Provide the (x, y) coordinate of the cell's center where the given text is located.  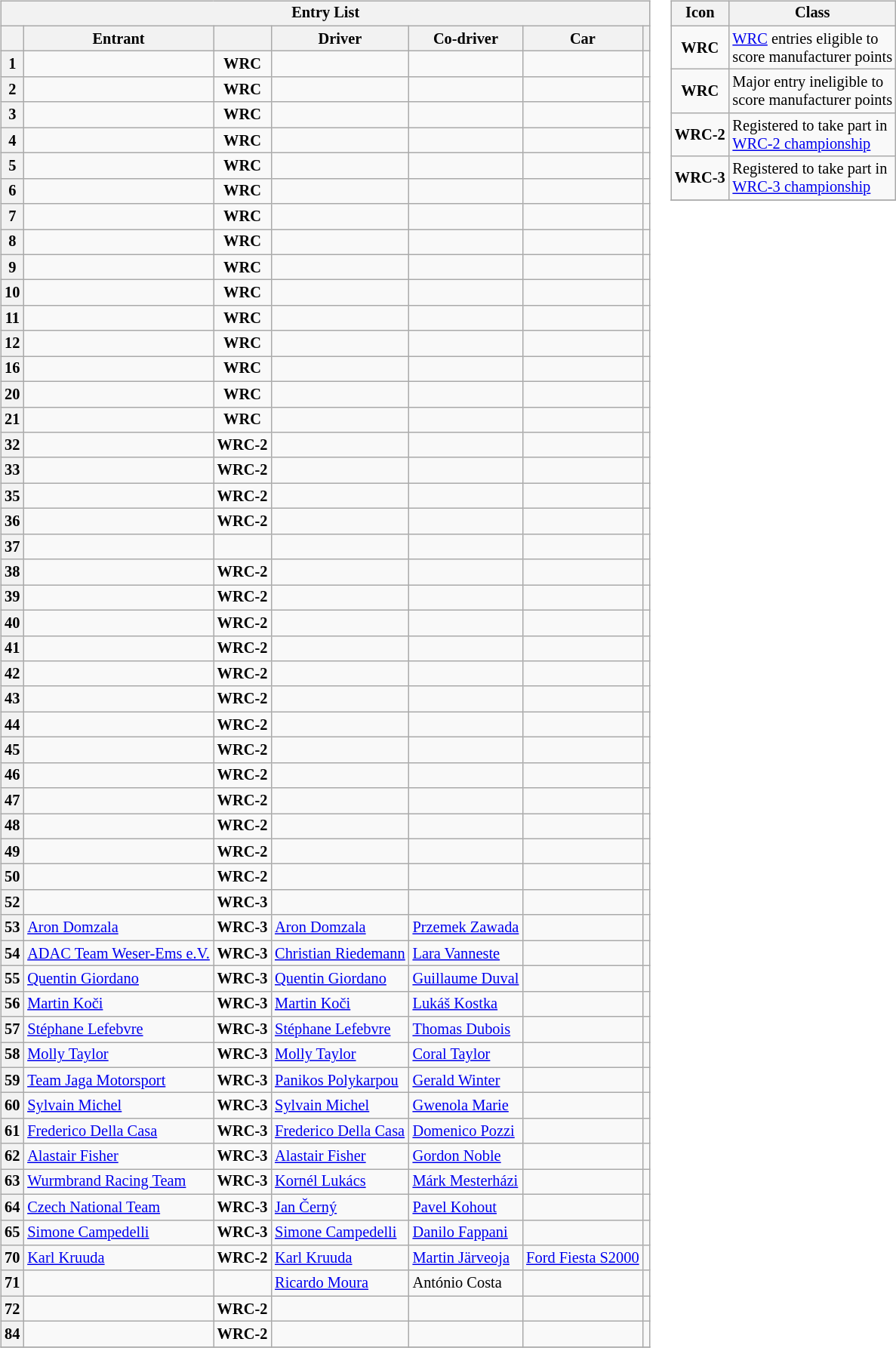
58 (12, 1055)
4 (12, 140)
Entry List (325, 14)
70 (12, 1258)
21 (12, 420)
40 (12, 623)
Martin Järveoja (466, 1258)
45 (12, 750)
Guillaume Duval (466, 979)
Gerald Winter (466, 1080)
Lukáš Kostka (466, 1004)
Panikos Polykarpou (340, 1080)
62 (12, 1156)
41 (12, 648)
46 (12, 775)
Domenico Pozzi (466, 1131)
ADAC Team Weser-Ems e.V. (118, 953)
Lara Vanneste (466, 953)
6 (12, 191)
Przemek Zawada (466, 928)
12 (12, 343)
3 (12, 115)
37 (12, 546)
49 (12, 851)
WRC entries eligible toscore manufacturer points (812, 48)
42 (12, 674)
9 (12, 267)
1 (12, 64)
57 (12, 1029)
António Costa (466, 1283)
39 (12, 598)
Major entry ineligible toscore manufacturer points (812, 91)
44 (12, 725)
8 (12, 242)
63 (12, 1182)
72 (12, 1309)
48 (12, 826)
Pavel Kohout (466, 1207)
Registered to take part inWRC-3 championship (812, 178)
Wurmbrand Racing Team (118, 1182)
35 (12, 496)
64 (12, 1207)
Registered to take part inWRC-2 championship (812, 135)
55 (12, 979)
54 (12, 953)
Jan Černý (340, 1207)
Team Jaga Motorsport (118, 1080)
Gordon Noble (466, 1156)
Coral Taylor (466, 1055)
84 (12, 1334)
2 (12, 90)
11 (12, 319)
5 (12, 166)
43 (12, 699)
47 (12, 801)
10 (12, 293)
Driver (340, 38)
Car (583, 38)
71 (12, 1283)
20 (12, 394)
Class (812, 14)
Christian Riedemann (340, 953)
Czech National Team (118, 1207)
50 (12, 877)
Icon (700, 14)
32 (12, 445)
53 (12, 928)
Ford Fiesta S2000 (583, 1258)
Co-driver (466, 38)
7 (12, 217)
61 (12, 1131)
Thomas Dubois (466, 1029)
59 (12, 1080)
Márk Mesterházi (466, 1182)
65 (12, 1233)
36 (12, 522)
38 (12, 572)
Danilo Fappani (466, 1233)
Gwenola Marie (466, 1106)
16 (12, 369)
Ricardo Moura (340, 1283)
Kornél Lukács (340, 1182)
60 (12, 1106)
56 (12, 1004)
Entrant (118, 38)
52 (12, 903)
33 (12, 470)
